Output the [X, Y] coordinate of the center of the cell containing the given text.  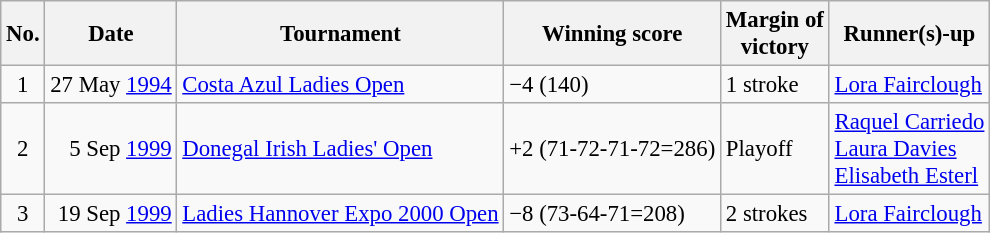
−4 (140) [612, 85]
1 [23, 85]
Raquel Carriedo Laura Davies Elisabeth Esterl [910, 149]
19 Sep 1999 [111, 214]
27 May 1994 [111, 85]
Tournament [340, 34]
Winning score [612, 34]
2 strokes [776, 214]
−8 (73-64-71=208) [612, 214]
Playoff [776, 149]
No. [23, 34]
2 [23, 149]
5 Sep 1999 [111, 149]
1 stroke [776, 85]
Costa Azul Ladies Open [340, 85]
Donegal Irish Ladies' Open [340, 149]
Date [111, 34]
Runner(s)-up [910, 34]
3 [23, 214]
Margin ofvictory [776, 34]
+2 (71-72-71-72=286) [612, 149]
Ladies Hannover Expo 2000 Open [340, 214]
